Scan for the cell matching the given text and deliver its [x, y] coordinate at center. 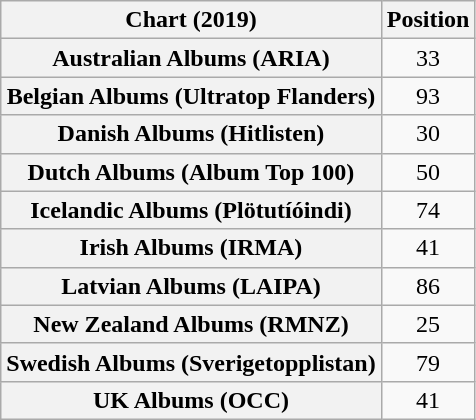
Australian Albums (ARIA) [191, 58]
Belgian Albums (Ultratop Flanders) [191, 96]
86 [428, 286]
Chart (2019) [191, 20]
93 [428, 96]
Danish Albums (Hitlisten) [191, 134]
Dutch Albums (Album Top 100) [191, 172]
50 [428, 172]
Position [428, 20]
30 [428, 134]
Swedish Albums (Sverigetopplistan) [191, 362]
Irish Albums (IRMA) [191, 248]
33 [428, 58]
New Zealand Albums (RMNZ) [191, 324]
Icelandic Albums (Plötutíóindi) [191, 210]
Latvian Albums (LAIPA) [191, 286]
25 [428, 324]
79 [428, 362]
UK Albums (OCC) [191, 400]
74 [428, 210]
